Locate the cell with the specified text and output its (X, Y) center coordinate. 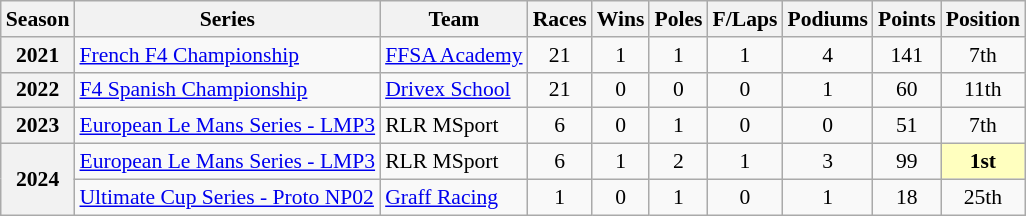
25th (983, 197)
Poles (678, 19)
60 (907, 90)
1st (983, 162)
2023 (38, 126)
2021 (38, 55)
18 (907, 197)
11th (983, 90)
141 (907, 55)
FFSA Academy (454, 55)
F4 Spanish Championship (227, 90)
Ultimate Cup Series - Proto NP02 (227, 197)
Podiums (828, 19)
Series (227, 19)
Graff Racing (454, 197)
Races (560, 19)
Team (454, 19)
Position (983, 19)
3 (828, 162)
Season (38, 19)
2024 (38, 180)
French F4 Championship (227, 55)
2 (678, 162)
F/Laps (746, 19)
Points (907, 19)
2022 (38, 90)
Drivex School (454, 90)
51 (907, 126)
4 (828, 55)
99 (907, 162)
Wins (621, 19)
